From the cell containing the given text, extract its center point as (x, y) coordinate. 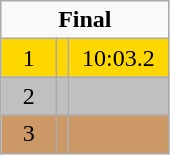
Final (85, 20)
2 (29, 96)
10:03.2 (118, 58)
3 (29, 134)
1 (29, 58)
